Output the [x, y] coordinate of the center of the cell containing the given text.  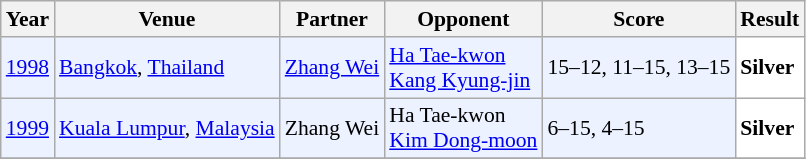
Ha Tae-kwon Kim Dong-moon [463, 128]
Bangkok, Thailand [167, 68]
Ha Tae-kwon Kang Kyung-jin [463, 68]
Score [638, 19]
Kuala Lumpur, Malaysia [167, 128]
Result [770, 19]
Venue [167, 19]
6–15, 4–15 [638, 128]
Year [28, 19]
1998 [28, 68]
1999 [28, 128]
Partner [332, 19]
15–12, 11–15, 13–15 [638, 68]
Opponent [463, 19]
